Provide the (X, Y) coordinate of the cell's center where the given text is located.  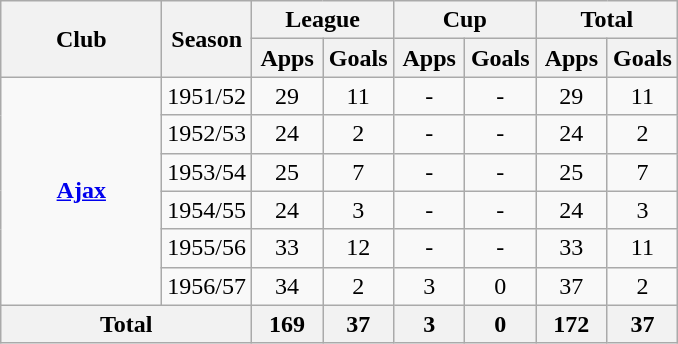
Season (207, 39)
172 (572, 324)
1953/54 (207, 172)
Club (82, 39)
1951/52 (207, 96)
169 (288, 324)
1956/57 (207, 286)
1952/53 (207, 134)
League (323, 20)
34 (288, 286)
1954/55 (207, 210)
12 (358, 248)
1955/56 (207, 248)
Cup (465, 20)
Ajax (82, 191)
